For the text-containing cell, return its midpoint in [x, y] coordinate format. 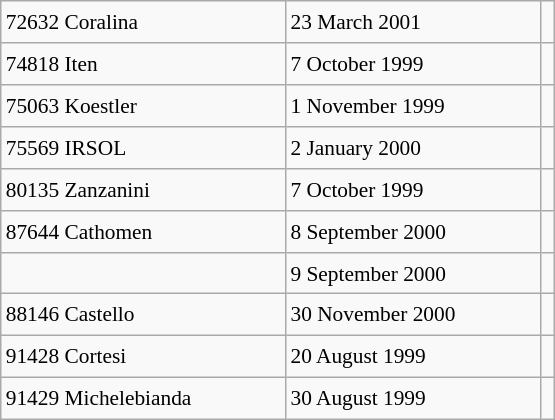
9 September 2000 [412, 273]
87644 Cathomen [144, 231]
91429 Michelebianda [144, 399]
91428 Cortesi [144, 357]
75569 IRSOL [144, 148]
80135 Zanzanini [144, 189]
72632 Coralina [144, 22]
74818 Iten [144, 64]
23 March 2001 [412, 22]
30 November 2000 [412, 315]
2 January 2000 [412, 148]
75063 Koestler [144, 106]
30 August 1999 [412, 399]
88146 Castello [144, 315]
1 November 1999 [412, 106]
20 August 1999 [412, 357]
8 September 2000 [412, 231]
